From the cell containing the given text, extract its center point as [x, y] coordinate. 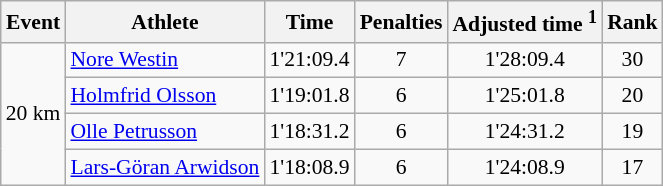
Event [34, 22]
Nore Westin [164, 60]
1'24:31.2 [524, 132]
Lars-Göran Arwidson [164, 167]
Athlete [164, 22]
Time [309, 22]
1'18:31.2 [309, 132]
1'19:01.8 [309, 96]
Holmfrid Olsson [164, 96]
1'21:09.4 [309, 60]
17 [632, 167]
20 km [34, 113]
20 [632, 96]
Olle Petrusson [164, 132]
1'18:08.9 [309, 167]
7 [402, 60]
Penalties [402, 22]
Adjusted time 1 [524, 22]
1'24:08.9 [524, 167]
30 [632, 60]
Rank [632, 22]
19 [632, 132]
1'28:09.4 [524, 60]
1'25:01.8 [524, 96]
